Provide the [X, Y] coordinate of the cell's center where the given text is located.  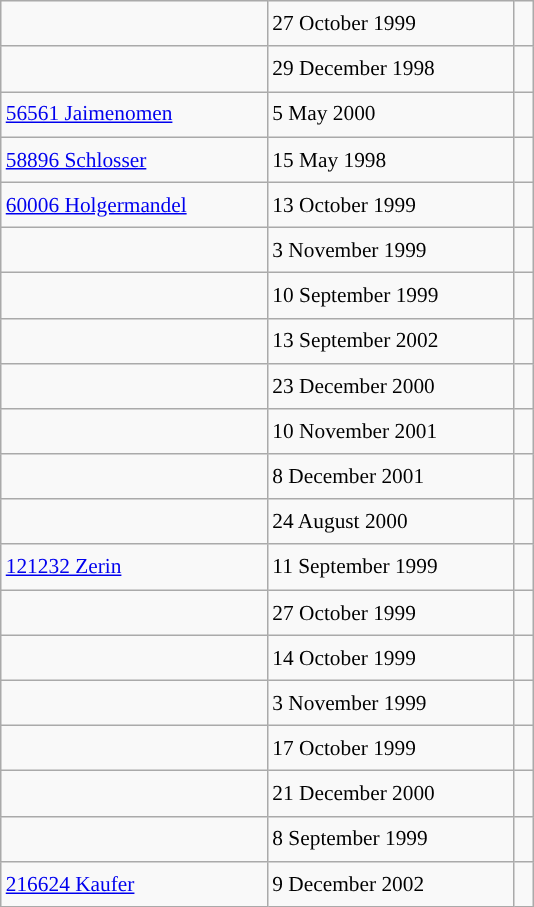
10 November 2001 [390, 432]
56561 Jaimenomen [134, 114]
9 December 2002 [390, 884]
29 December 1998 [390, 68]
10 September 1999 [390, 296]
11 September 1999 [390, 566]
21 December 2000 [390, 794]
8 December 2001 [390, 476]
60006 Holgermandel [134, 204]
23 December 2000 [390, 386]
15 May 1998 [390, 160]
5 May 2000 [390, 114]
121232 Zerin [134, 566]
13 September 2002 [390, 340]
8 September 1999 [390, 838]
58896 Schlosser [134, 160]
14 October 1999 [390, 658]
13 October 1999 [390, 204]
17 October 1999 [390, 748]
216624 Kaufer [134, 884]
24 August 2000 [390, 522]
